Detect which cell encompasses the target text, then output its [x, y] center coordinate. 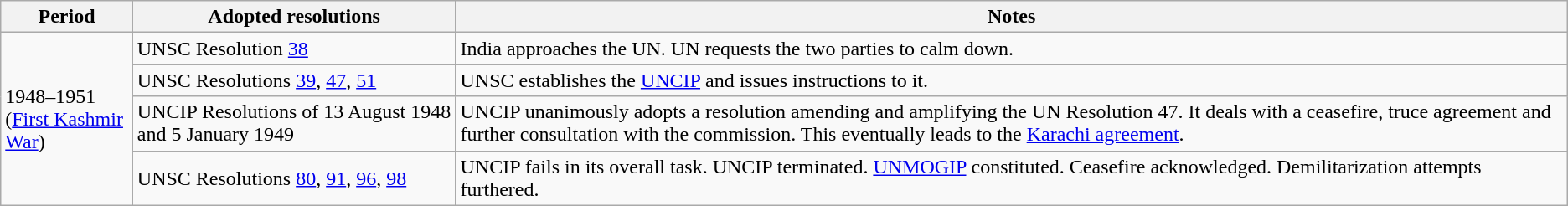
UNCIP fails in its overall task. UNCIP terminated. UNMOGIP constituted. Ceasefire acknowledged. Demilitarization attempts furthered. [1012, 178]
India approaches the UN. UN requests the two parties to calm down. [1012, 49]
UNSC establishes the UNCIP and issues instructions to it. [1012, 80]
Adopted resolutions [294, 17]
UNSC Resolutions 80, 91, 96, 98 [294, 178]
Period [67, 17]
UNCIP Resolutions of 13 August 1948 and 5 January 1949 [294, 124]
1948–1951(First Kashmir War) [67, 119]
UNSC Resolution 38 [294, 49]
Notes [1012, 17]
UNSC Resolutions 39, 47, 51 [294, 80]
